Pinpoint the cell where the given text exists, returning its (X, Y) midpoint coordinate. 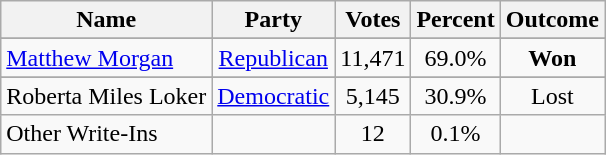
12 (373, 134)
Won (552, 58)
Roberta Miles Loker (106, 96)
Percent (456, 20)
Matthew Morgan (106, 58)
Outcome (552, 20)
Party (274, 20)
Votes (373, 20)
30.9% (456, 96)
11,471 (373, 58)
Lost (552, 96)
Democratic (274, 96)
Other Write-Ins (106, 134)
Republican (274, 58)
0.1% (456, 134)
69.0% (456, 58)
Name (106, 20)
5,145 (373, 96)
